For the text-containing cell, return its midpoint in (X, Y) coordinate format. 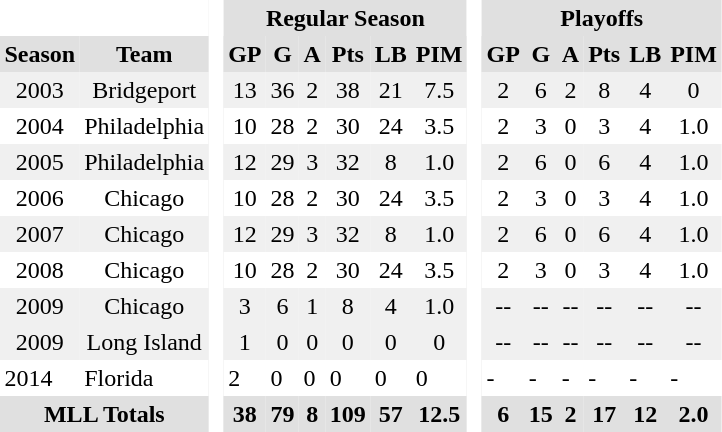
Regular Season (346, 18)
2003 (40, 90)
57 (390, 414)
12.5 (439, 414)
15 (540, 414)
Long Island (144, 342)
2008 (40, 270)
2007 (40, 234)
2004 (40, 126)
79 (282, 414)
7.5 (439, 90)
13 (245, 90)
109 (348, 414)
Season (40, 54)
Playoffs (602, 18)
Team (144, 54)
2005 (40, 162)
2006 (40, 198)
36 (282, 90)
Bridgeport (144, 90)
21 (390, 90)
17 (604, 414)
2.0 (694, 414)
2014 (40, 378)
Florida (144, 378)
MLL Totals (104, 414)
